Pinpoint the cell where the given text exists, returning its [x, y] midpoint coordinate. 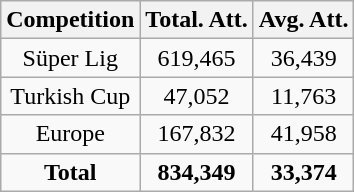
36,439 [304, 58]
834,349 [197, 172]
Competition [70, 20]
41,958 [304, 134]
167,832 [197, 134]
Europe [70, 134]
Avg. Att. [304, 20]
619,465 [197, 58]
Süper Lig [70, 58]
47,052 [197, 96]
33,374 [304, 172]
11,763 [304, 96]
Turkish Cup [70, 96]
Total [70, 172]
Total. Att. [197, 20]
